From the cell containing the given text, extract its center point as [X, Y] coordinate. 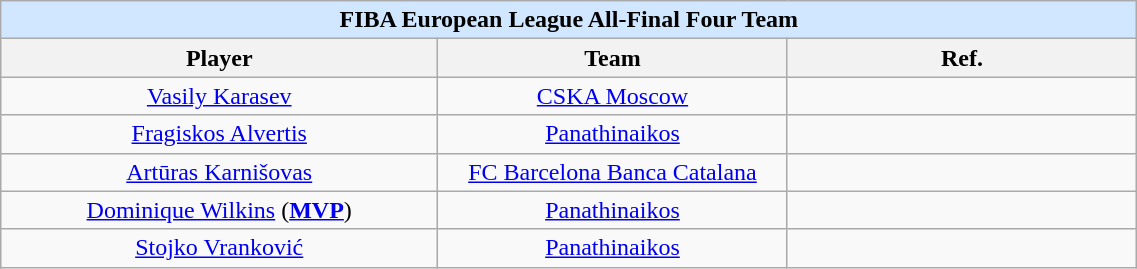
Dominique Wilkins (MVP) [220, 210]
FC Barcelona Banca Catalana [613, 172]
Ref. [962, 58]
Team [613, 58]
Stojko Vranković [220, 248]
CSKA Moscow [613, 96]
Player [220, 58]
Artūras Karnišovas [220, 172]
Vasily Karasev [220, 96]
FIBA European League All-Final Four Team [569, 20]
Fragiskos Alvertis [220, 134]
